Find where the given text appears and provide that cell's center as (x, y) coordinate. 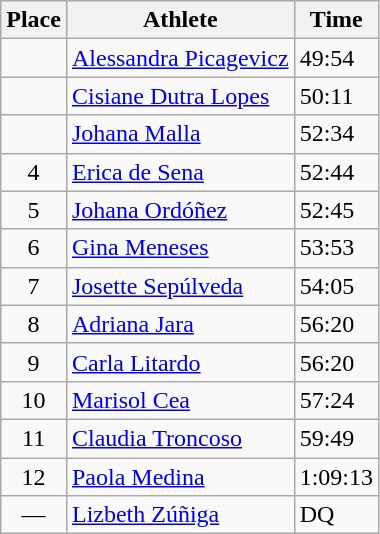
54:05 (336, 286)
Adriana Jara (180, 324)
53:53 (336, 248)
57:24 (336, 400)
12 (34, 477)
Johana Ordóñez (180, 210)
1:09:13 (336, 477)
7 (34, 286)
— (34, 515)
5 (34, 210)
Athlete (180, 20)
52:45 (336, 210)
Josette Sepúlveda (180, 286)
4 (34, 172)
Marisol Cea (180, 400)
Paola Medina (180, 477)
Cisiane Dutra Lopes (180, 96)
Johana Malla (180, 134)
Carla Litardo (180, 362)
50:11 (336, 96)
9 (34, 362)
59:49 (336, 438)
11 (34, 438)
8 (34, 324)
Claudia Troncoso (180, 438)
Erica de Sena (180, 172)
49:54 (336, 58)
Place (34, 20)
6 (34, 248)
DQ (336, 515)
52:34 (336, 134)
52:44 (336, 172)
Time (336, 20)
Gina Meneses (180, 248)
10 (34, 400)
Alessandra Picagevicz (180, 58)
Lizbeth Zúñiga (180, 515)
